Determine the (X, Y) coordinate at the center of the cell enclosing the given text.  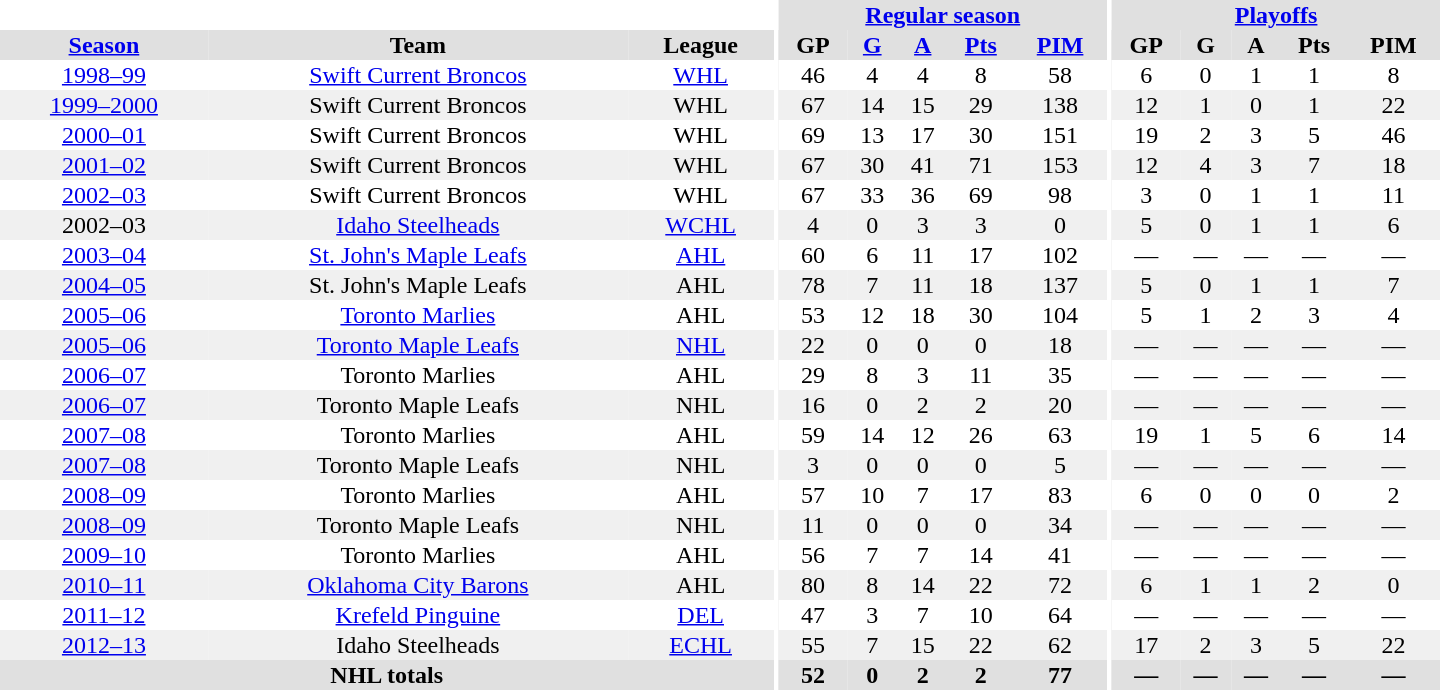
Oklahoma City Barons (418, 585)
2003–04 (104, 255)
137 (1060, 285)
153 (1060, 165)
80 (813, 585)
ECHL (700, 645)
35 (1060, 375)
33 (872, 195)
36 (924, 195)
Regular season (943, 15)
58 (1060, 75)
Krefeld Pinguine (418, 615)
13 (872, 135)
34 (1060, 525)
1999–2000 (104, 105)
2012–13 (104, 645)
62 (1060, 645)
26 (981, 435)
1998–99 (104, 75)
2000–01 (104, 135)
77 (1060, 675)
WCHL (700, 225)
2001–02 (104, 165)
151 (1060, 135)
DEL (700, 615)
Team (418, 45)
2009–10 (104, 555)
League (700, 45)
72 (1060, 585)
57 (813, 495)
78 (813, 285)
47 (813, 615)
Season (104, 45)
138 (1060, 105)
98 (1060, 195)
60 (813, 255)
53 (813, 315)
102 (1060, 255)
64 (1060, 615)
55 (813, 645)
59 (813, 435)
2004–05 (104, 285)
2010–11 (104, 585)
56 (813, 555)
104 (1060, 315)
16 (813, 405)
2011–12 (104, 615)
Playoffs (1276, 15)
71 (981, 165)
83 (1060, 495)
NHL totals (386, 675)
20 (1060, 405)
52 (813, 675)
63 (1060, 435)
